Extract the [X, Y] coordinate from the center of the cell holding the provided text.  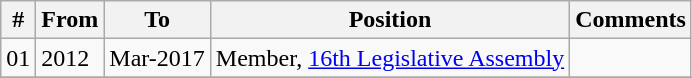
Position [390, 20]
Mar-2017 [158, 58]
Member, 16th Legislative Assembly [390, 58]
01 [18, 58]
2012 [70, 58]
Comments [631, 20]
To [158, 20]
From [70, 20]
# [18, 20]
